From the cell containing the given text, extract its center point as [x, y] coordinate. 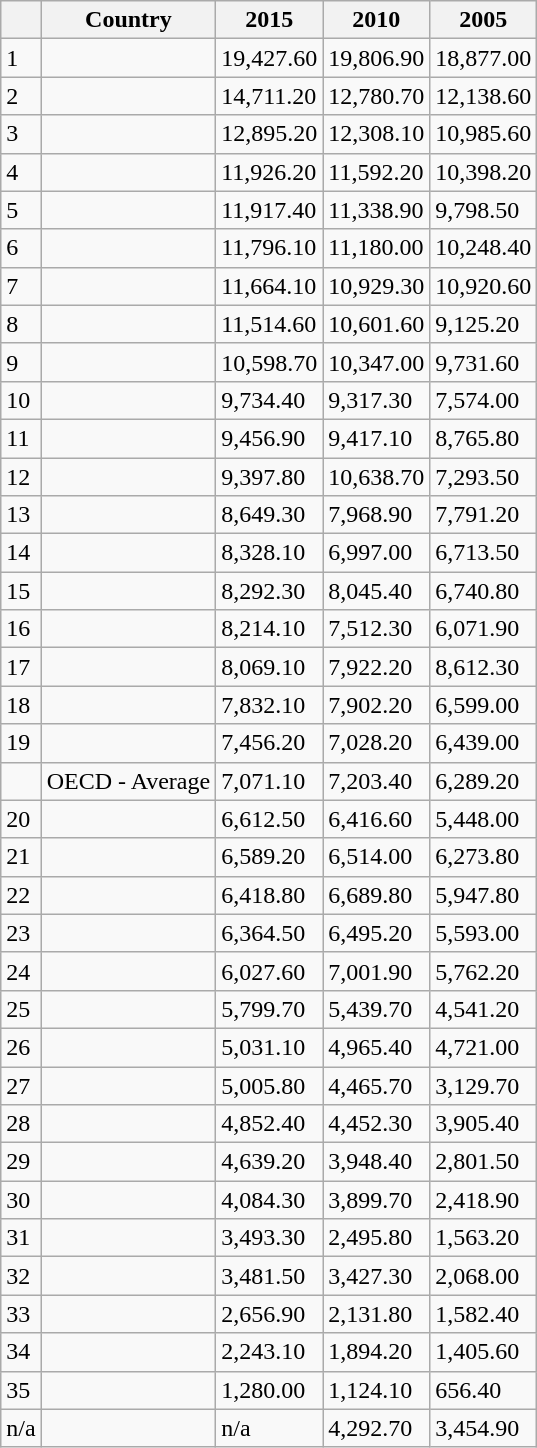
10,248.40 [484, 248]
7,968.90 [376, 515]
12 [21, 477]
13 [21, 515]
3,899.70 [376, 1200]
6,027.60 [270, 971]
7,203.40 [376, 781]
6,418.80 [270, 895]
5,448.00 [484, 819]
4,292.70 [376, 1428]
2,495.80 [376, 1238]
9 [21, 362]
7,456.20 [270, 743]
1,280.00 [270, 1390]
2,656.90 [270, 1314]
9,397.80 [270, 477]
3,129.70 [484, 1085]
10,985.60 [484, 134]
4,721.00 [484, 1047]
4 [21, 172]
30 [21, 1200]
1 [21, 58]
11,926.20 [270, 172]
11,917.40 [270, 210]
12,780.70 [376, 96]
10,601.60 [376, 324]
33 [21, 1314]
2015 [270, 20]
29 [21, 1162]
6,416.60 [376, 819]
14,711.20 [270, 96]
2,801.50 [484, 1162]
10 [21, 400]
10,398.20 [484, 172]
10,638.70 [376, 477]
3,905.40 [484, 1124]
10,920.60 [484, 286]
6,713.50 [484, 553]
20 [21, 819]
16 [21, 629]
1,405.60 [484, 1352]
5,799.70 [270, 1009]
7,028.20 [376, 743]
19,427.60 [270, 58]
6,997.00 [376, 553]
2 [21, 96]
28 [21, 1124]
5,005.80 [270, 1085]
18 [21, 705]
5,031.10 [270, 1047]
2,418.90 [484, 1200]
35 [21, 1390]
11,796.10 [270, 248]
6,599.00 [484, 705]
31 [21, 1238]
23 [21, 933]
3 [21, 134]
9,125.20 [484, 324]
5,593.00 [484, 933]
3,427.30 [376, 1276]
6,273.80 [484, 857]
4,541.20 [484, 1009]
2,068.00 [484, 1276]
7,512.30 [376, 629]
11,514.60 [270, 324]
6,495.20 [376, 933]
25 [21, 1009]
11,180.00 [376, 248]
8,649.30 [270, 515]
8,292.30 [270, 591]
17 [21, 667]
9,734.40 [270, 400]
9,417.10 [376, 438]
7,832.10 [270, 705]
5,762.20 [484, 971]
4,465.70 [376, 1085]
10,598.70 [270, 362]
7,574.00 [484, 400]
1,894.20 [376, 1352]
22 [21, 895]
21 [21, 857]
3,493.30 [270, 1238]
14 [21, 553]
8 [21, 324]
2,243.10 [270, 1352]
12,895.20 [270, 134]
6,740.80 [484, 591]
3,948.40 [376, 1162]
5,439.70 [376, 1009]
1,563.20 [484, 1238]
2005 [484, 20]
5 [21, 210]
Country [128, 20]
6,689.80 [376, 895]
15 [21, 591]
2010 [376, 20]
3,481.50 [270, 1276]
6,589.20 [270, 857]
5,947.80 [484, 895]
4,084.30 [270, 1200]
2,131.80 [376, 1314]
4,852.40 [270, 1124]
11 [21, 438]
32 [21, 1276]
7,902.20 [376, 705]
7,071.10 [270, 781]
656.40 [484, 1390]
34 [21, 1352]
19 [21, 743]
26 [21, 1047]
8,328.10 [270, 553]
6,514.00 [376, 857]
12,308.10 [376, 134]
1,582.40 [484, 1314]
7,791.20 [484, 515]
12,138.60 [484, 96]
7,293.50 [484, 477]
4,639.20 [270, 1162]
27 [21, 1085]
8,214.10 [270, 629]
4,965.40 [376, 1047]
9,317.30 [376, 400]
6,364.50 [270, 933]
7,001.90 [376, 971]
OECD - Average [128, 781]
3,454.90 [484, 1428]
8,765.80 [484, 438]
10,347.00 [376, 362]
4,452.30 [376, 1124]
7,922.20 [376, 667]
1,124.10 [376, 1390]
11,664.10 [270, 286]
8,045.40 [376, 591]
9,456.90 [270, 438]
6 [21, 248]
6,289.20 [484, 781]
11,592.20 [376, 172]
8,069.10 [270, 667]
11,338.90 [376, 210]
7 [21, 286]
9,798.50 [484, 210]
8,612.30 [484, 667]
6,439.00 [484, 743]
18,877.00 [484, 58]
24 [21, 971]
19,806.90 [376, 58]
9,731.60 [484, 362]
6,612.50 [270, 819]
10,929.30 [376, 286]
6,071.90 [484, 629]
